Pinpoint the cell where the given text exists, returning its [x, y] midpoint coordinate. 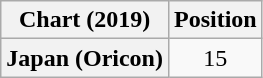
Japan (Oricon) [85, 58]
Position [215, 20]
15 [215, 58]
Chart (2019) [85, 20]
